Provide the (X, Y) coordinate of the cell's center where the given text is located.  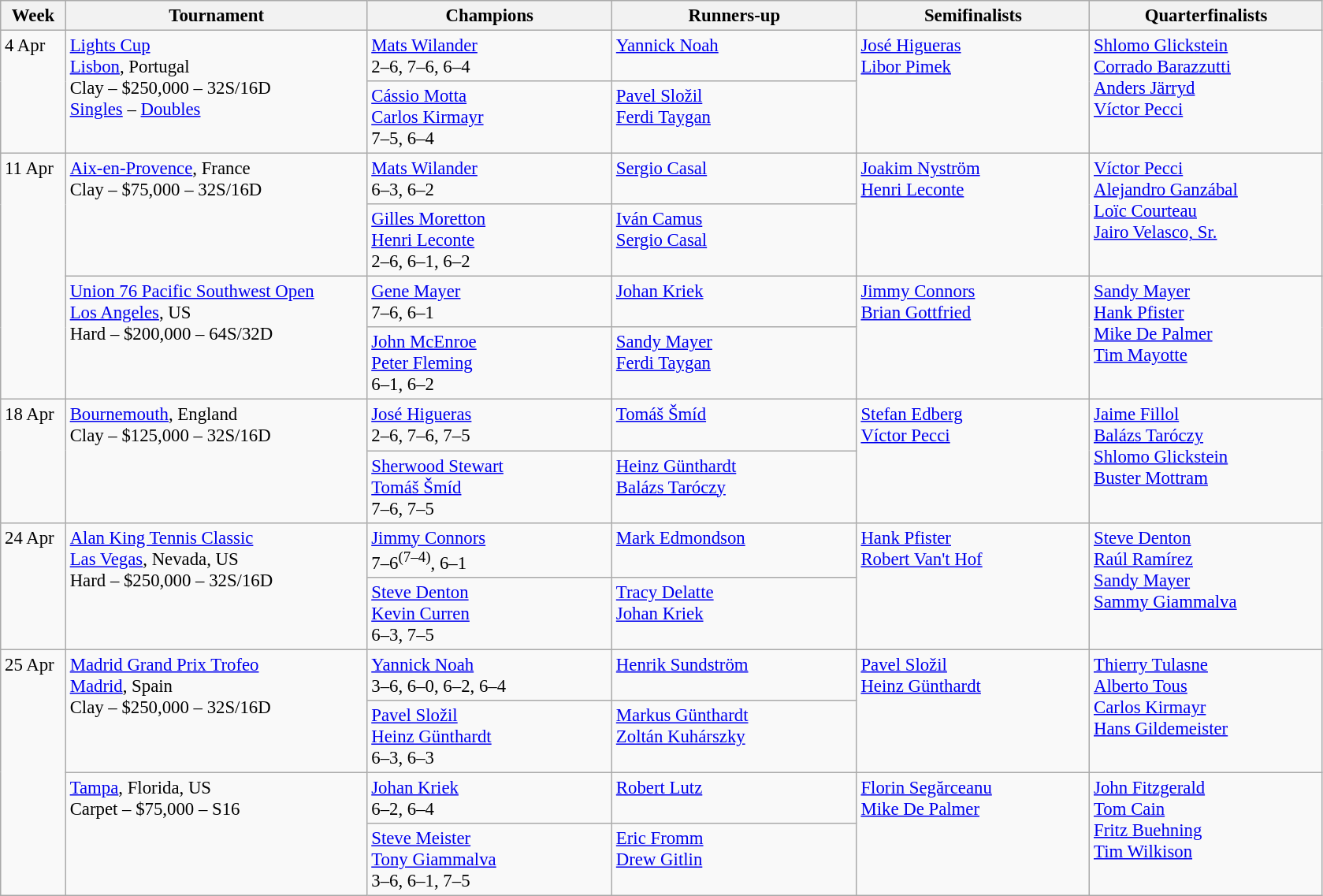
Thierry Tulasne Alberto Tous Carlos Kirmayr Hans Gildemeister (1206, 711)
Jimmy Connors 7–6(7–4), 6–1 (490, 550)
Steve Meister Tony Giammalva 3–6, 6–1, 7–5 (490, 860)
Mats Wilander 6–3, 6–2 (490, 180)
25 Apr (33, 772)
Joakim Nyström Henri Leconte (973, 215)
Sergio Casal (734, 180)
José Higueras Libor Pimek (973, 92)
Henrik Sundström (734, 675)
John McEnroe Peter Fleming 6–1, 6–2 (490, 364)
Sherwood Stewart Tomáš Šmíd 7–6, 7–5 (490, 487)
Heinz Günthardt Balázs Taróczy (734, 487)
4 Apr (33, 92)
Pavel Složil Heinz Günthardt 6–3, 6–3 (490, 737)
Pavel Složil Ferdi Taygan (734, 117)
Jimmy Connors Brian Gottfried (973, 338)
24 Apr (33, 586)
José Higueras 2–6, 7–6, 7–5 (490, 426)
Johan Kriek 6–2, 6–4 (490, 797)
11 Apr (33, 277)
Markus Günthardt Zoltán Kuhárszky (734, 737)
Víctor Pecci Alejandro Ganzábal Loïc Courteau Jairo Velasco, Sr. (1206, 215)
Johan Kriek (734, 303)
Steve Denton Kevin Curren 6–3, 7–5 (490, 613)
Robert Lutz (734, 797)
Stefan Edberg Víctor Pecci (973, 461)
Mats Wilander 2–6, 7–6, 6–4 (490, 57)
Aix-en-Provence, France Clay – $75,000 – 32S/16D (216, 215)
Tournament (216, 16)
Steve Denton Raúl Ramírez Sandy Mayer Sammy Giammalva (1206, 586)
Champions (490, 16)
Runners-up (734, 16)
Bournemouth, England Clay – $125,000 – 32S/16D (216, 461)
Yannick Noah 3–6, 6–0, 6–2, 6–4 (490, 675)
Alan King Tennis Classic Las Vegas, Nevada, US Hard – $250,000 – 32S/16D (216, 586)
Hank Pfister Robert Van't Hof (973, 586)
Tomáš Šmíd (734, 426)
Sandy Mayer Hank Pfister Mike De Palmer Tim Mayotte (1206, 338)
18 Apr (33, 461)
Semifinalists (973, 16)
Pavel Složil Heinz Günthardt (973, 711)
Union 76 Pacific Southwest Open Los Angeles, US Hard – $200,000 – 64S/32D (216, 338)
Iván Camus Sergio Casal (734, 240)
John Fitzgerald Tom Cain Fritz Buehning Tim Wilkison (1206, 834)
Florin Segărceanu Mike De Palmer (973, 834)
Quarterfinalists (1206, 16)
Gene Mayer 7–6, 6–1 (490, 303)
Tampa, Florida, US Carpet – $75,000 – S16 (216, 834)
Mark Edmondson (734, 550)
Eric Fromm Drew Gitlin (734, 860)
Shlomo Glickstein Corrado Barazzutti Anders Järryd Víctor Pecci (1206, 92)
Tracy Delatte Johan Kriek (734, 613)
Week (33, 16)
Yannick Noah (734, 57)
Gilles Moretton Henri Leconte 2–6, 6–1, 6–2 (490, 240)
Jaime Fillol Balázs Taróczy Shlomo Glickstein Buster Mottram (1206, 461)
Madrid Grand Prix Trofeo Madrid, Spain Clay – $250,000 – 32S/16D (216, 711)
Cássio Motta Carlos Kirmayr 7–5, 6–4 (490, 117)
Lights Cup Lisbon, Portugal Clay – $250,000 – 32S/16D Singles – Doubles (216, 92)
Sandy Mayer Ferdi Taygan (734, 364)
